Detect which cell encompasses the target text, then output its (x, y) center coordinate. 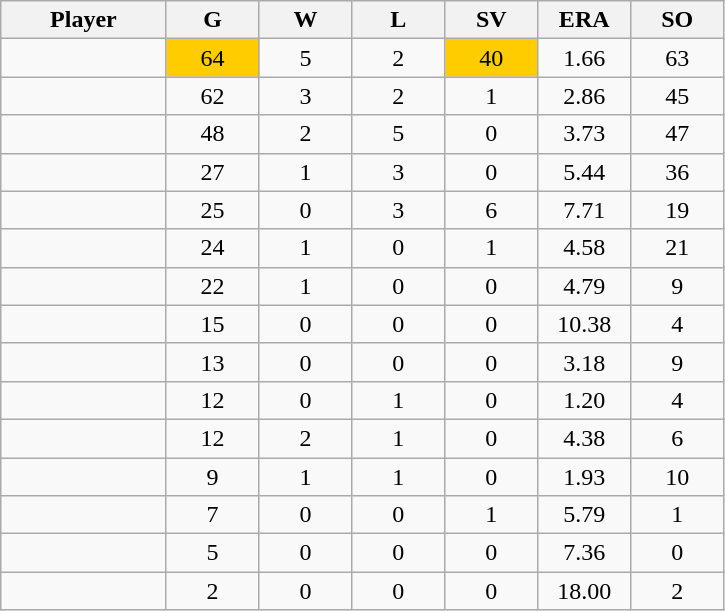
SO (678, 20)
4.58 (584, 248)
SV (492, 20)
10.38 (584, 324)
Player (84, 20)
4.79 (584, 286)
W (306, 20)
19 (678, 210)
27 (212, 172)
1.93 (584, 477)
40 (492, 58)
48 (212, 134)
3.18 (584, 362)
L (398, 20)
5.44 (584, 172)
1.20 (584, 400)
5.79 (584, 515)
45 (678, 96)
ERA (584, 20)
4.38 (584, 438)
62 (212, 96)
24 (212, 248)
7 (212, 515)
3.73 (584, 134)
18.00 (584, 591)
22 (212, 286)
47 (678, 134)
1.66 (584, 58)
25 (212, 210)
36 (678, 172)
10 (678, 477)
64 (212, 58)
13 (212, 362)
63 (678, 58)
21 (678, 248)
7.36 (584, 553)
7.71 (584, 210)
15 (212, 324)
G (212, 20)
2.86 (584, 96)
